Determine the [X, Y] coordinate at the center of the cell enclosing the given text.  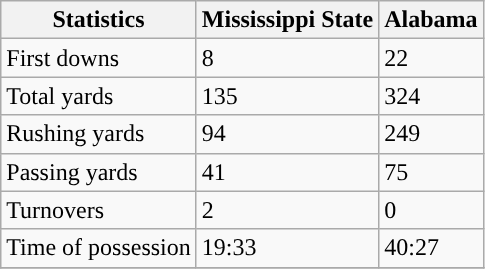
324 [431, 96]
22 [431, 58]
Rushing yards [99, 134]
Mississippi State [287, 20]
Alabama [431, 20]
19:33 [287, 248]
0 [431, 210]
Time of possession [99, 248]
75 [431, 172]
First downs [99, 58]
249 [431, 134]
Statistics [99, 20]
8 [287, 58]
Total yards [99, 96]
Passing yards [99, 172]
2 [287, 210]
40:27 [431, 248]
41 [287, 172]
135 [287, 96]
Turnovers [99, 210]
94 [287, 134]
